For the text-containing cell, return its midpoint in (X, Y) coordinate format. 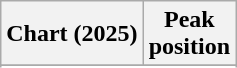
Peakposition (189, 34)
Chart (2025) (72, 34)
